Provide the [x, y] coordinate of the cell's center where the given text is located.  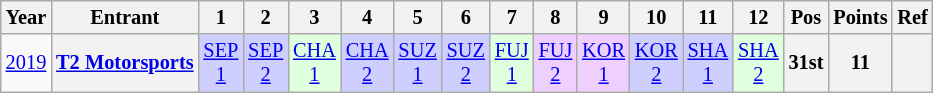
CHA1 [314, 63]
8 [556, 17]
SHA1 [708, 63]
9 [604, 17]
12 [758, 17]
Points [860, 17]
KOR2 [656, 63]
5 [418, 17]
T2 Motorsports [124, 63]
FUJ1 [512, 63]
SUZ2 [466, 63]
7 [512, 17]
SEP2 [266, 63]
3 [314, 17]
31st [806, 63]
2019 [26, 63]
CHA2 [368, 63]
KOR1 [604, 63]
Year [26, 17]
SUZ1 [418, 63]
FUJ2 [556, 63]
SHA2 [758, 63]
4 [368, 17]
10 [656, 17]
Pos [806, 17]
Entrant [124, 17]
SEP1 [220, 63]
1 [220, 17]
6 [466, 17]
Ref [912, 17]
2 [266, 17]
